Scan for the cell matching the given text and deliver its [X, Y] coordinate at center. 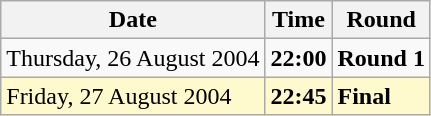
Round [381, 20]
Round 1 [381, 58]
22:00 [298, 58]
22:45 [298, 96]
Friday, 27 August 2004 [133, 96]
Date [133, 20]
Time [298, 20]
Final [381, 96]
Thursday, 26 August 2004 [133, 58]
